From the cell containing the given text, extract its center point as (x, y) coordinate. 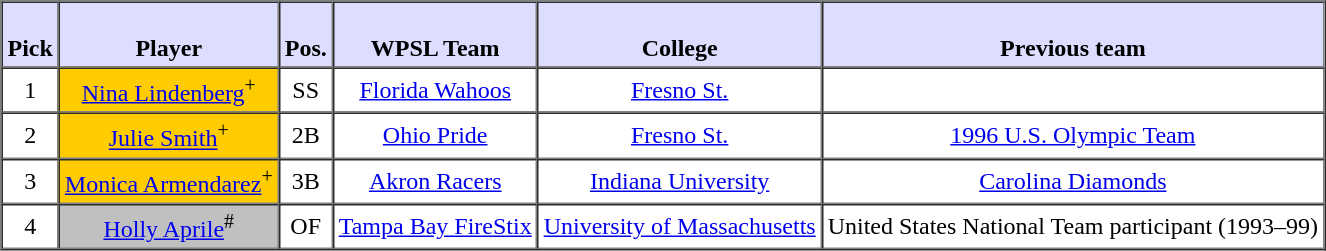
Tampa Bay FireStix (436, 226)
2 (30, 136)
3B (306, 180)
Nina Lindenberg+ (169, 90)
University of Massachusetts (680, 226)
United States National Team participant (1993–99) (1073, 226)
Julie Smith+ (169, 136)
Florida Wahoos (436, 90)
Holly Aprile# (169, 226)
Pick (30, 35)
Pos. (306, 35)
4 (30, 226)
Akron Racers (436, 180)
WPSL Team (436, 35)
Carolina Diamonds (1073, 180)
Previous team (1073, 35)
Monica Armendarez+ (169, 180)
1996 U.S. Olympic Team (1073, 136)
2B (306, 136)
1 (30, 90)
3 (30, 180)
SS (306, 90)
College (680, 35)
Player (169, 35)
OF (306, 226)
Ohio Pride (436, 136)
Indiana University (680, 180)
